Provide the [X, Y] coordinate of the cell's center where the given text is located.  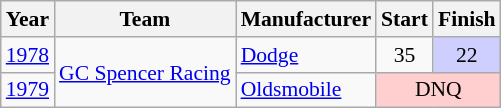
35 [404, 55]
22 [467, 55]
1978 [28, 55]
GC Spencer Racing [145, 72]
DNQ [438, 90]
1979 [28, 90]
Year [28, 19]
Start [404, 19]
Oldsmobile [306, 90]
Finish [467, 19]
Manufacturer [306, 19]
Dodge [306, 55]
Team [145, 19]
